Identify which cell holds the provided text, then report its [x, y] central coordinate. 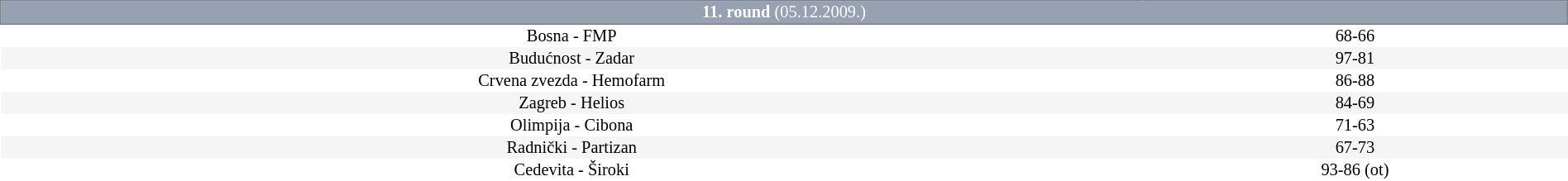
84-69 [1355, 102]
86-88 [1355, 81]
Radnički - Partizan [572, 147]
Cedevita - Široki [572, 170]
11. round (05.12.2009.) [784, 12]
67-73 [1355, 147]
68-66 [1355, 36]
Budućnost - Zadar [572, 58]
71-63 [1355, 126]
Olimpija - Cibona [572, 126]
Zagreb - Helios [572, 102]
97-81 [1355, 58]
Bosna - FMP [572, 36]
Crvena zvezda - Hemofarm [572, 81]
93-86 (ot) [1355, 170]
